Detect which cell encompasses the target text, then output its (X, Y) center coordinate. 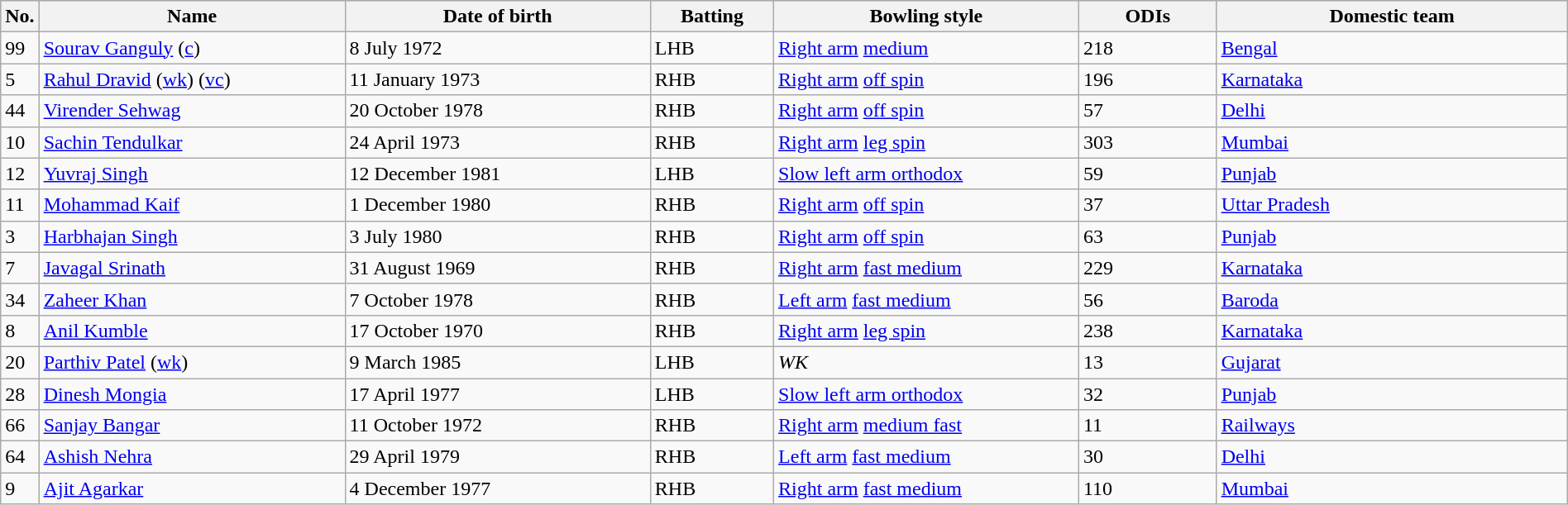
238 (1148, 331)
99 (20, 48)
Sachin Tendulkar (192, 142)
3 July 1980 (498, 236)
Virender Sehwag (192, 111)
Right arm medium fast (926, 426)
Railways (1392, 426)
303 (1148, 142)
Yuvraj Singh (192, 174)
29 April 1979 (498, 457)
Ashish Nehra (192, 457)
Rahul Dravid (wk) (vc) (192, 79)
44 (20, 111)
Harbhajan Singh (192, 236)
13 (1148, 362)
10 (20, 142)
196 (1148, 79)
12 (20, 174)
Date of birth (498, 17)
66 (20, 426)
32 (1148, 394)
Domestic team (1392, 17)
Anil Kumble (192, 331)
229 (1148, 268)
Baroda (1392, 299)
Gujarat (1392, 362)
Sanjay Bangar (192, 426)
Javagal Srinath (192, 268)
Name (192, 17)
Right arm medium (926, 48)
Mohammad Kaif (192, 205)
31 August 1969 (498, 268)
7 (20, 268)
Bengal (1392, 48)
218 (1148, 48)
20 (20, 362)
37 (1148, 205)
110 (1148, 488)
9 (20, 488)
24 April 1973 (498, 142)
Sourav Ganguly (c) (192, 48)
8 (20, 331)
57 (1148, 111)
64 (20, 457)
Uttar Pradesh (1392, 205)
8 July 1972 (498, 48)
34 (20, 299)
28 (20, 394)
30 (1148, 457)
Dinesh Mongia (192, 394)
20 October 1978 (498, 111)
Zaheer Khan (192, 299)
3 (20, 236)
56 (1148, 299)
63 (1148, 236)
WK (926, 362)
Parthiv Patel (wk) (192, 362)
ODIs (1148, 17)
59 (1148, 174)
17 April 1977 (498, 394)
17 October 1970 (498, 331)
No. (20, 17)
Batting (711, 17)
4 December 1977 (498, 488)
Ajit Agarkar (192, 488)
11 January 1973 (498, 79)
1 December 1980 (498, 205)
7 October 1978 (498, 299)
5 (20, 79)
9 March 1985 (498, 362)
12 December 1981 (498, 174)
11 October 1972 (498, 426)
Bowling style (926, 17)
